For the text-containing cell, return its midpoint in (x, y) coordinate format. 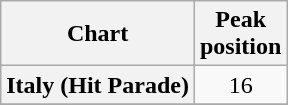
16 (240, 85)
Peakposition (240, 34)
Chart (98, 34)
Italy (Hit Parade) (98, 85)
